Locate the cell with the specified text and output its (X, Y) center coordinate. 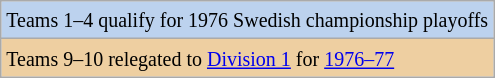
Teams 1–4 qualify for 1976 Swedish championship playoffs (248, 20)
Teams 9–10 relegated to Division 1 for 1976–77 (248, 58)
